Identify which cell holds the provided text, then report its (x, y) central coordinate. 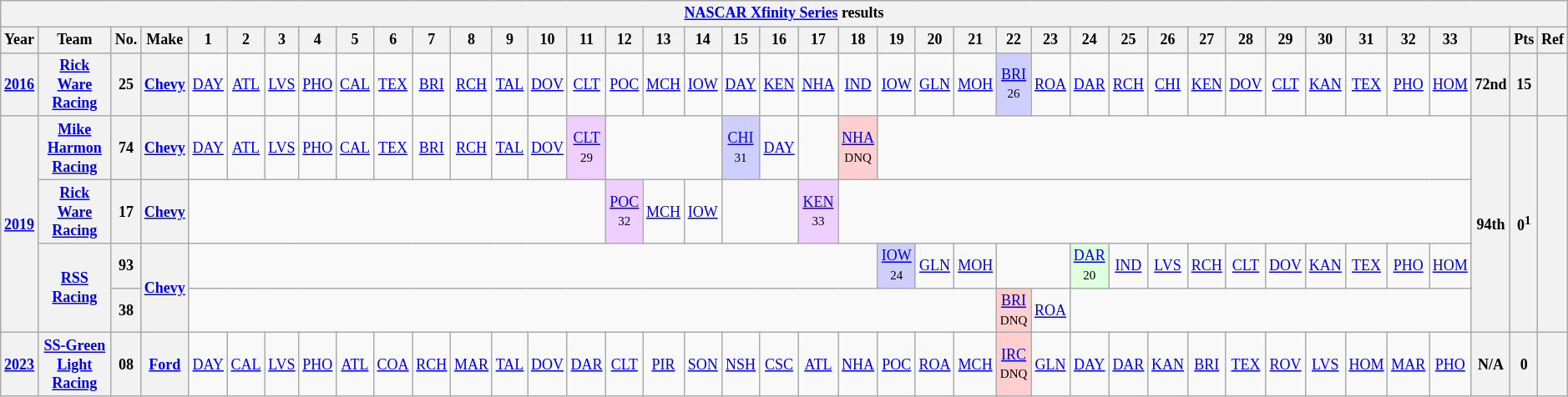
NASCAR Xfinity Series results (784, 13)
No. (125, 40)
5 (356, 40)
2 (245, 40)
27 (1206, 40)
6 (392, 40)
30 (1325, 40)
Ref (1553, 40)
38 (125, 310)
33 (1451, 40)
22 (1014, 40)
9 (509, 40)
CSC (779, 364)
DAR20 (1089, 266)
11 (586, 40)
RSS Racing (74, 289)
13 (664, 40)
31 (1366, 40)
NHADNQ (858, 148)
32 (1409, 40)
SS-Green Light Racing (74, 364)
10 (548, 40)
72nd (1491, 84)
3 (282, 40)
2016 (20, 84)
IRCDNQ (1014, 364)
2019 (20, 224)
Team (74, 40)
IOW24 (897, 266)
12 (625, 40)
93 (125, 266)
8 (472, 40)
SON (703, 364)
COA (392, 364)
BRI26 (1014, 84)
26 (1168, 40)
Ford (164, 364)
Make (164, 40)
4 (317, 40)
08 (125, 364)
CHI31 (741, 148)
94th (1491, 224)
14 (703, 40)
19 (897, 40)
CHI (1168, 84)
Pts (1525, 40)
7 (432, 40)
1 (208, 40)
PIR (664, 364)
0 (1525, 364)
N/A (1491, 364)
2023 (20, 364)
16 (779, 40)
Year (20, 40)
24 (1089, 40)
KEN33 (818, 211)
74 (125, 148)
20 (935, 40)
CLT29 (586, 148)
18 (858, 40)
28 (1246, 40)
21 (975, 40)
Mike Harmon Racing (74, 148)
POC32 (625, 211)
29 (1286, 40)
ROV (1286, 364)
NSH (741, 364)
01 (1525, 224)
23 (1050, 40)
BRIDNQ (1014, 310)
